Search for the cell housing the specified text and yield its [X, Y] center coordinate. 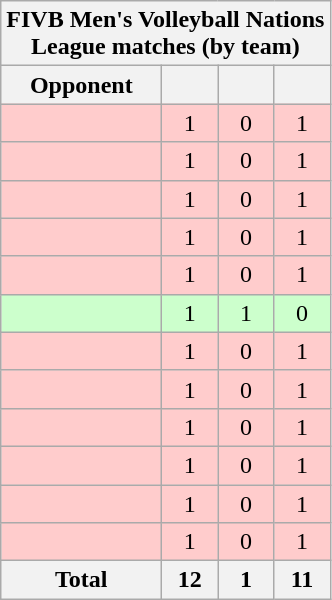
FIVB Men's Volleyball Nations League matches (by team) [166, 34]
12 [190, 580]
Opponent [82, 85]
Total [82, 580]
11 [302, 580]
